For the text-containing cell, return its midpoint in (X, Y) coordinate format. 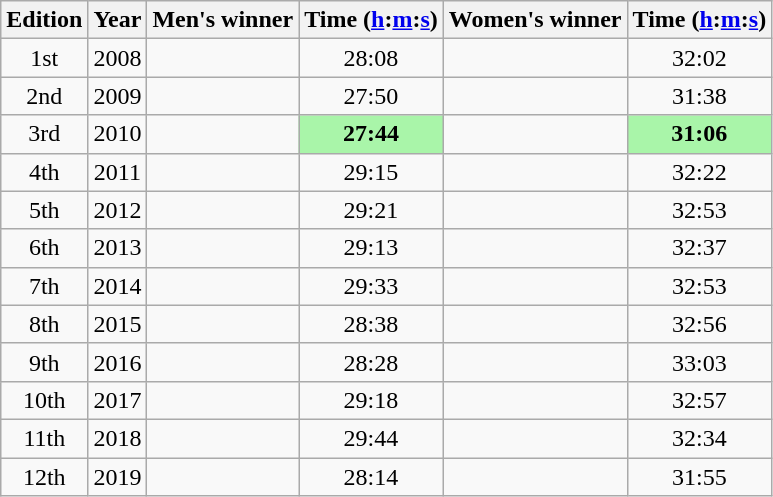
12th (44, 477)
2019 (118, 477)
9th (44, 362)
2011 (118, 172)
2018 (118, 438)
2014 (118, 286)
27:44 (372, 134)
28:14 (372, 477)
2013 (118, 248)
2012 (118, 210)
31:38 (700, 96)
Edition (44, 20)
2017 (118, 400)
32:22 (700, 172)
28:38 (372, 324)
2016 (118, 362)
Year (118, 20)
3rd (44, 134)
33:03 (700, 362)
28:08 (372, 58)
Men's winner (223, 20)
2015 (118, 324)
32:56 (700, 324)
11th (44, 438)
32:57 (700, 400)
7th (44, 286)
31:06 (700, 134)
28:28 (372, 362)
10th (44, 400)
6th (44, 248)
Women's winner (535, 20)
8th (44, 324)
32:02 (700, 58)
31:55 (700, 477)
29:15 (372, 172)
32:37 (700, 248)
29:21 (372, 210)
29:18 (372, 400)
27:50 (372, 96)
32:34 (700, 438)
2009 (118, 96)
5th (44, 210)
29:44 (372, 438)
1st (44, 58)
2010 (118, 134)
29:33 (372, 286)
29:13 (372, 248)
2nd (44, 96)
2008 (118, 58)
4th (44, 172)
